Return [X, Y] of the center of cell containing provided text 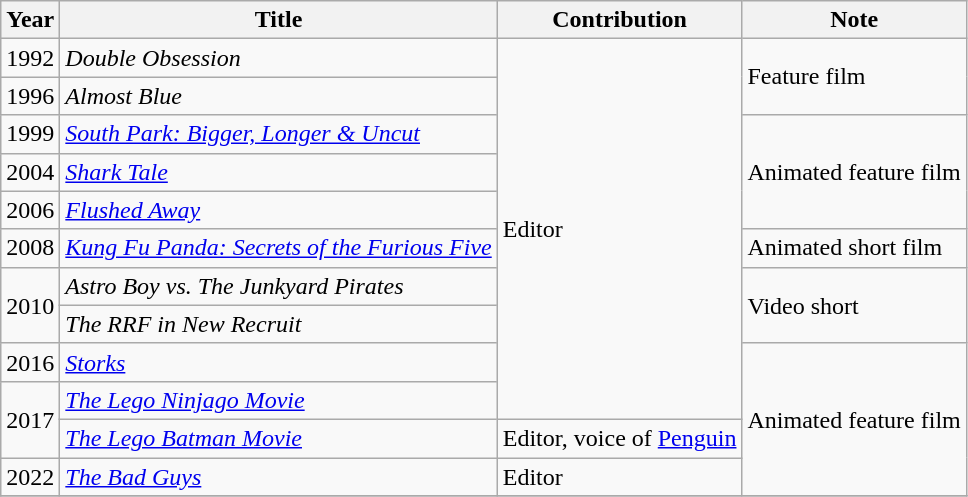
2016 [30, 362]
South Park: Bigger, Longer & Uncut [278, 134]
2022 [30, 477]
Year [30, 20]
Animated short film [854, 248]
Video short [854, 305]
Almost Blue [278, 96]
1996 [30, 96]
Double Obsession [278, 58]
2008 [30, 248]
Editor, voice of Penguin [620, 438]
The Lego Batman Movie [278, 438]
The Bad Guys [278, 477]
2004 [30, 172]
Shark Tale [278, 172]
Note [854, 20]
Astro Boy vs. The Junkyard Pirates [278, 286]
Title [278, 20]
2010 [30, 305]
1999 [30, 134]
Kung Fu Panda: Secrets of the Furious Five [278, 248]
Feature film [854, 77]
Contribution [620, 20]
Storks [278, 362]
2006 [30, 210]
Flushed Away [278, 210]
2017 [30, 419]
The Lego Ninjago Movie [278, 400]
The RRF in New Recruit [278, 324]
1992 [30, 58]
